Detect which cell encompasses the target text, then output its (X, Y) center coordinate. 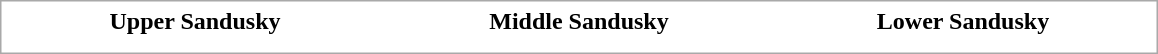
Lower Sandusky (962, 20)
Middle Sandusky (578, 20)
Upper Sandusky (194, 20)
